Pinpoint the cell where the given text exists, returning its [x, y] midpoint coordinate. 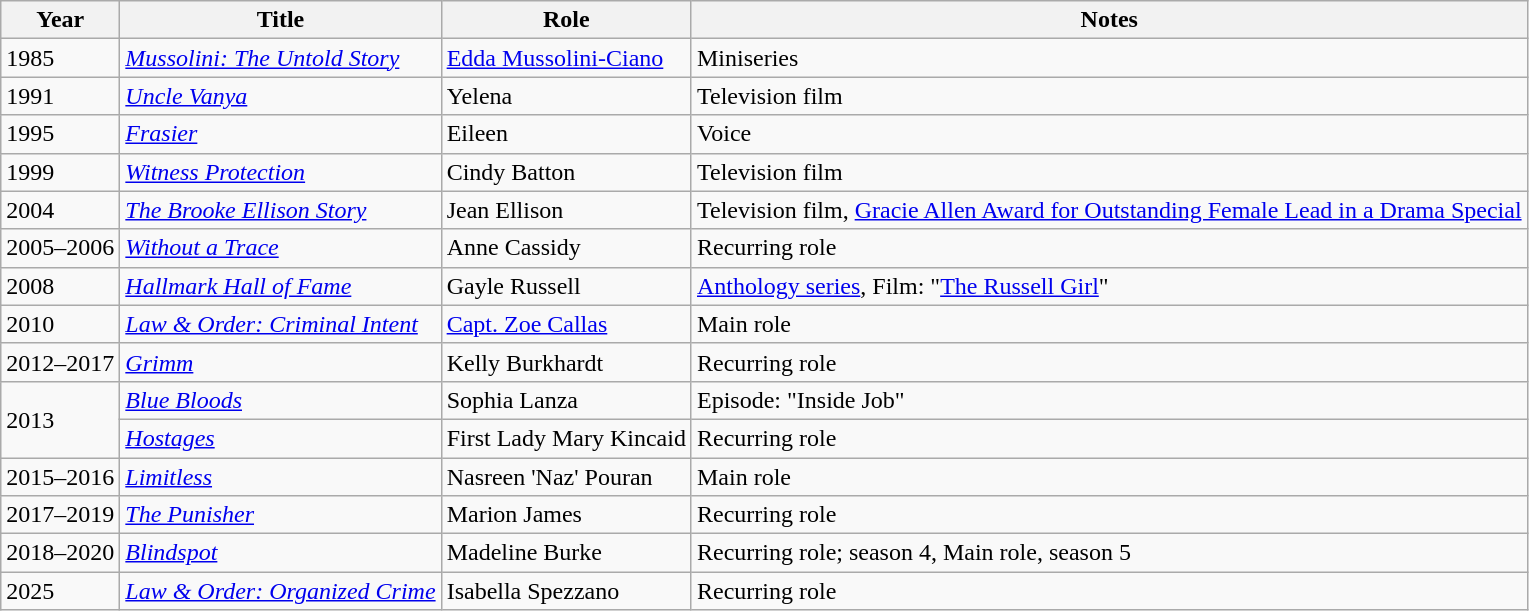
1991 [60, 96]
Hostages [280, 438]
Television film, Gracie Allen Award for Outstanding Female Lead in a Drama Special [1109, 210]
Yelena [566, 96]
2005–2006 [60, 248]
2004 [60, 210]
Blue Bloods [280, 400]
Capt. Zoe Callas [566, 324]
Recurring role; season 4, Main role, season 5 [1109, 553]
Role [566, 20]
Witness Protection [280, 172]
Title [280, 20]
Isabella Spezzano [566, 591]
Miniseries [1109, 58]
Anne Cassidy [566, 248]
Edda Mussolini-Ciano [566, 58]
1995 [60, 134]
Cindy Batton [566, 172]
The Brooke Ellison Story [280, 210]
Anthology series, Film: "The Russell Girl" [1109, 286]
Eileen [566, 134]
Frasier [280, 134]
First Lady Mary Kincaid [566, 438]
1985 [60, 58]
2018–2020 [60, 553]
Without a Trace [280, 248]
2025 [60, 591]
2008 [60, 286]
Hallmark Hall of Fame [280, 286]
Sophia Lanza [566, 400]
Madeline Burke [566, 553]
2015–2016 [60, 477]
Gayle Russell [566, 286]
Year [60, 20]
Kelly Burkhardt [566, 362]
Limitless [280, 477]
Episode: "Inside Job" [1109, 400]
Jean Ellison [566, 210]
2010 [60, 324]
Uncle Vanya [280, 96]
1999 [60, 172]
Voice [1109, 134]
2013 [60, 419]
Notes [1109, 20]
2017–2019 [60, 515]
Law & Order: Organized Crime [280, 591]
Marion James [566, 515]
The Punisher [280, 515]
Grimm [280, 362]
Nasreen 'Naz' Pouran [566, 477]
Blindspot [280, 553]
Law & Order: Criminal Intent [280, 324]
2012–2017 [60, 362]
Mussolini: The Untold Story [280, 58]
